Pinpoint the cell where the given text exists, returning its (X, Y) midpoint coordinate. 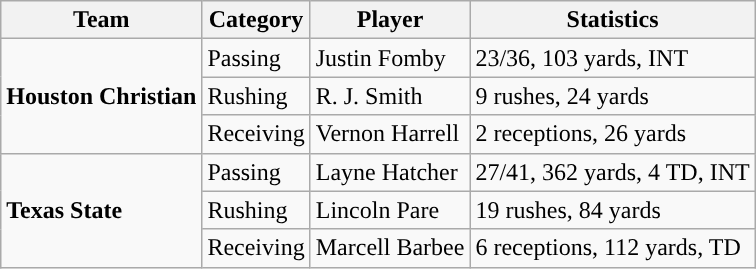
23/36, 103 yards, INT (612, 58)
Player (390, 20)
Category (256, 20)
6 receptions, 112 yards, TD (612, 248)
Statistics (612, 20)
2 receptions, 26 yards (612, 134)
19 rushes, 84 yards (612, 210)
Houston Christian (102, 96)
Lincoln Pare (390, 210)
Marcell Barbee (390, 248)
27/41, 362 yards, 4 TD, INT (612, 172)
Texas State (102, 210)
R. J. Smith (390, 96)
Layne Hatcher (390, 172)
Vernon Harrell (390, 134)
Justin Fomby (390, 58)
9 rushes, 24 yards (612, 96)
Team (102, 20)
